Search for the cell housing the specified text and yield its [X, Y] center coordinate. 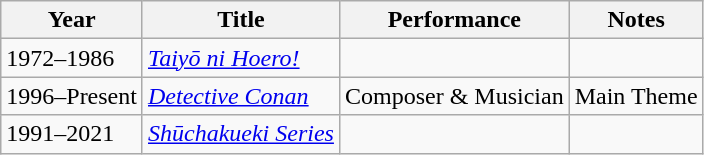
Detective Conan [240, 96]
Title [240, 20]
1991–2021 [72, 134]
Performance [454, 20]
1996–Present [72, 96]
Composer & Musician [454, 96]
Notes [636, 20]
Year [72, 20]
Shūchakueki Series [240, 134]
Taiyō ni Hoero! [240, 58]
Main Theme [636, 96]
1972–1986 [72, 58]
